Return (X, Y) of the center of cell containing provided text 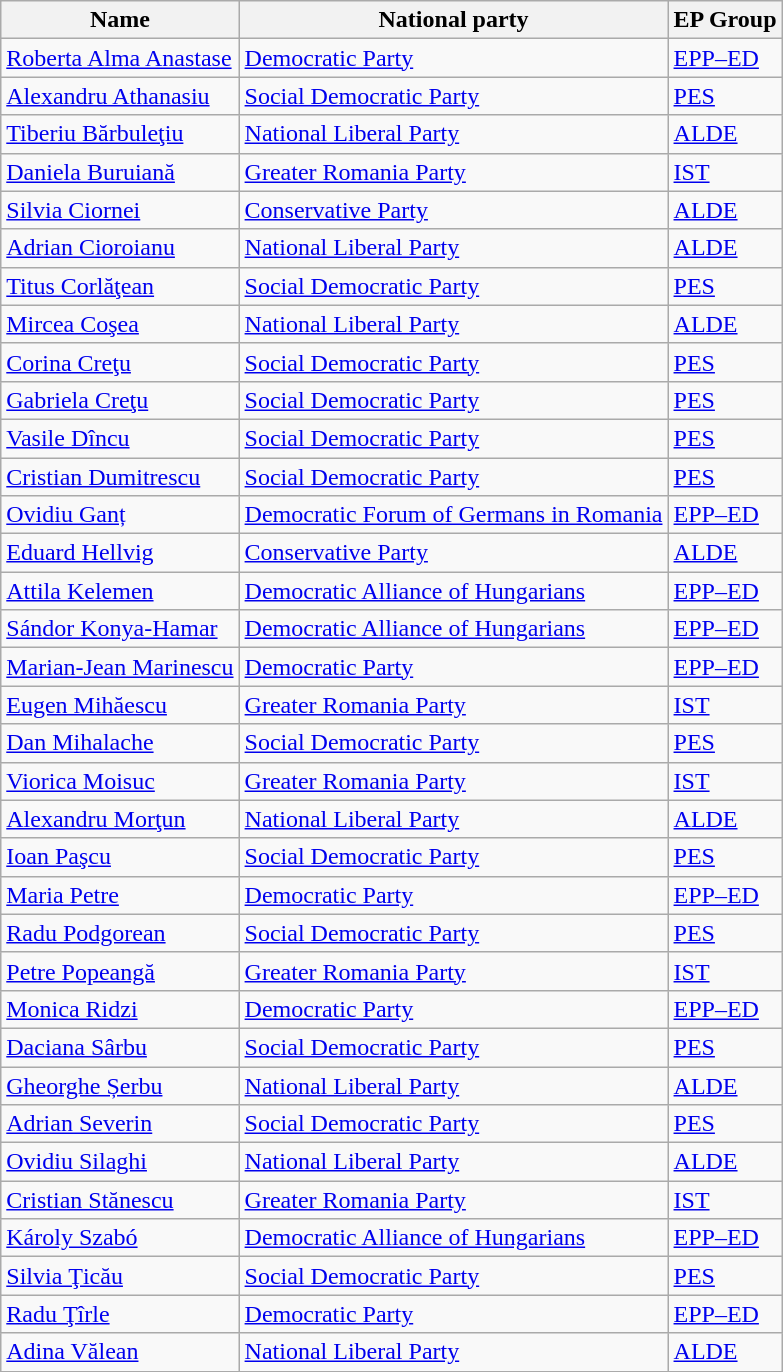
Tiberiu Bărbuleţiu (120, 134)
Marian-Jean Marinescu (120, 667)
Adrian Cioroianu (120, 248)
Cristian Dumitrescu (120, 477)
EP Group (725, 20)
Radu Podgorean (120, 933)
Károly Szabó (120, 1238)
Monica Ridzi (120, 1009)
Maria Petre (120, 895)
Cristian Stănescu (120, 1200)
Gheorghe Șerbu (120, 1085)
Vasile Dîncu (120, 438)
Daciana Sârbu (120, 1047)
Ovidiu Silaghi (120, 1162)
Ioan Paşcu (120, 857)
Gabriela Creţu (120, 400)
Adina Vălean (120, 1352)
Silvia Ţicău (120, 1276)
Mircea Coşea (120, 324)
Alexandru Morţun (120, 819)
Petre Popeangă (120, 971)
Eduard Hellvig (120, 553)
Name (120, 20)
Ovidiu Ganț (120, 515)
Silvia Ciornei (120, 210)
Alexandru Athanasiu (120, 96)
Sándor Konya-Hamar (120, 629)
Roberta Alma Anastase (120, 58)
Titus Corlăţean (120, 286)
Viorica Moisuc (120, 781)
Daniela Buruiană (120, 172)
Corina Creţu (120, 362)
Radu Ţîrle (120, 1314)
Attila Kelemen (120, 591)
Democratic Forum of Germans in Romania (454, 515)
Eugen Mihăescu (120, 705)
National party (454, 20)
Dan Mihalache (120, 743)
Adrian Severin (120, 1124)
